Extract the (x, y) coordinate from the center of the cell holding the provided text.  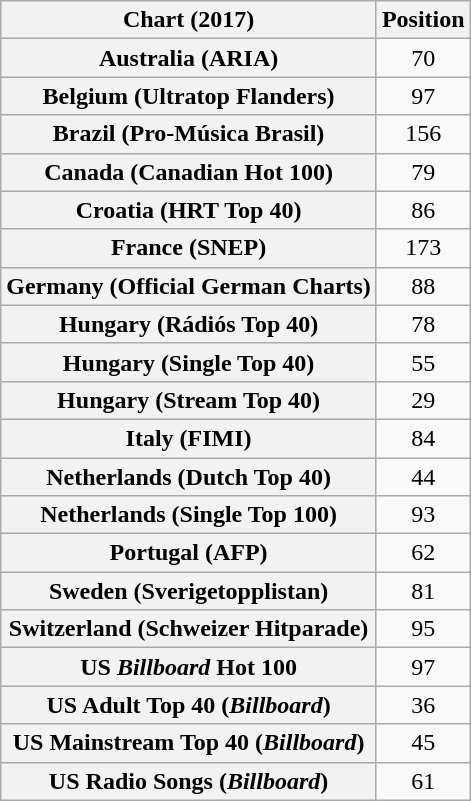
Belgium (Ultratop Flanders) (189, 96)
Australia (ARIA) (189, 58)
Portugal (AFP) (189, 553)
Chart (2017) (189, 20)
US Radio Songs (Billboard) (189, 781)
81 (423, 591)
Switzerland (Schweizer Hitparade) (189, 629)
Brazil (Pro-Música Brasil) (189, 134)
156 (423, 134)
29 (423, 400)
Hungary (Stream Top 40) (189, 400)
US Mainstream Top 40 (Billboard) (189, 743)
78 (423, 324)
France (SNEP) (189, 248)
88 (423, 286)
55 (423, 362)
Germany (Official German Charts) (189, 286)
84 (423, 438)
Croatia (HRT Top 40) (189, 210)
86 (423, 210)
Netherlands (Single Top 100) (189, 515)
93 (423, 515)
36 (423, 705)
US Billboard Hot 100 (189, 667)
173 (423, 248)
61 (423, 781)
Hungary (Rádiós Top 40) (189, 324)
Sweden (Sverigetopplistan) (189, 591)
79 (423, 172)
Netherlands (Dutch Top 40) (189, 477)
Position (423, 20)
62 (423, 553)
Hungary (Single Top 40) (189, 362)
70 (423, 58)
45 (423, 743)
Canada (Canadian Hot 100) (189, 172)
US Adult Top 40 (Billboard) (189, 705)
Italy (FIMI) (189, 438)
95 (423, 629)
44 (423, 477)
